Find where the given text appears and provide that cell's center as [x, y] coordinate. 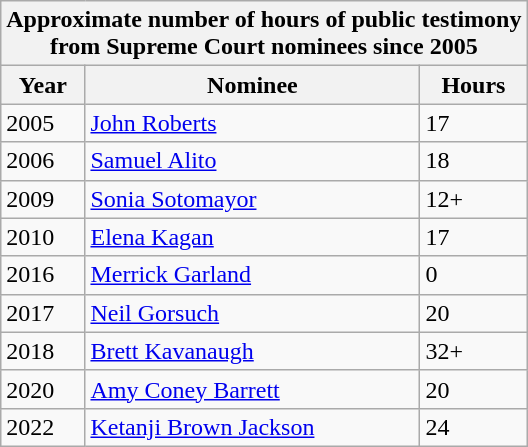
2017 [43, 313]
12+ [474, 199]
2016 [43, 275]
2009 [43, 199]
2022 [43, 427]
Nominee [252, 85]
24 [474, 427]
John Roberts [252, 123]
18 [474, 161]
2005 [43, 123]
Year [43, 85]
Elena Kagan [252, 237]
Amy Coney Barrett [252, 389]
Neil Gorsuch [252, 313]
Merrick Garland [252, 275]
2020 [43, 389]
32+ [474, 351]
Samuel Alito [252, 161]
0 [474, 275]
Sonia Sotomayor [252, 199]
Brett Kavanaugh [252, 351]
Approximate number of hours of public testimonyfrom Supreme Court nominees since 2005 [264, 34]
Ketanji Brown Jackson [252, 427]
Hours [474, 85]
2010 [43, 237]
2006 [43, 161]
2018 [43, 351]
